Determine the [x, y] coordinate at the center of the cell enclosing the given text.  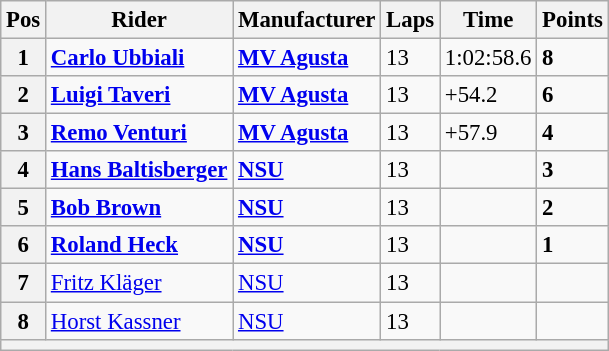
Roland Heck [140, 245]
Fritz Kläger [140, 283]
Manufacturer [307, 20]
+57.9 [488, 133]
+54.2 [488, 95]
Horst Kassner [140, 321]
7 [24, 283]
Luigi Taveri [140, 95]
Hans Baltisberger [140, 170]
5 [24, 208]
Remo Venturi [140, 133]
Time [488, 20]
Laps [410, 20]
Rider [140, 20]
Points [572, 20]
Carlo Ubbiali [140, 58]
Pos [24, 20]
Bob Brown [140, 208]
1:02:58.6 [488, 58]
